Search for the cell housing the specified text and yield its (x, y) center coordinate. 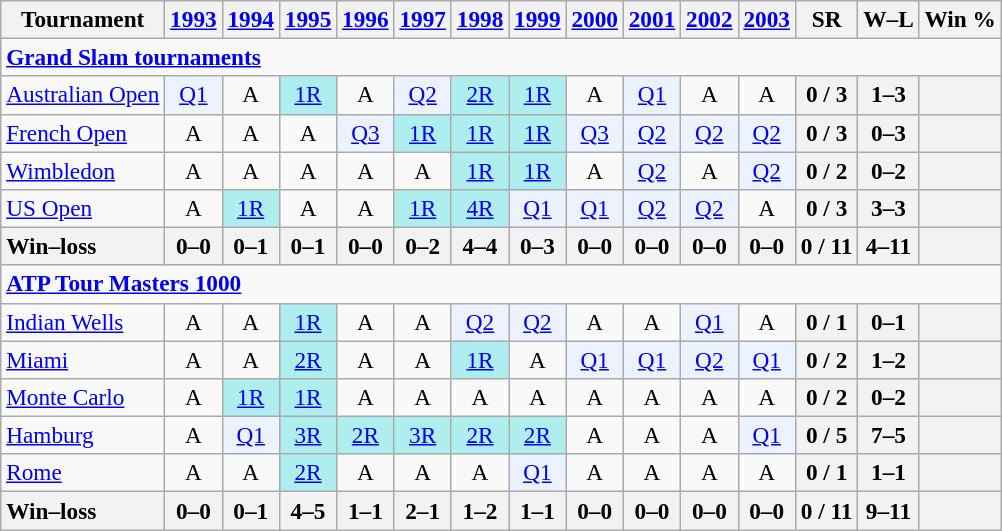
7–5 (888, 435)
Rome (83, 473)
Win % (960, 19)
Tournament (83, 19)
Grand Slam tournaments (501, 57)
4–11 (888, 246)
US Open (83, 208)
1993 (194, 19)
Indian Wells (83, 322)
1995 (308, 19)
4–4 (480, 246)
Miami (83, 359)
Wimbledon (83, 170)
Monte Carlo (83, 397)
0 / 5 (826, 435)
2003 (766, 19)
ATP Tour Masters 1000 (501, 284)
Australian Open (83, 95)
W–L (888, 19)
3–3 (888, 208)
2000 (594, 19)
2–1 (422, 510)
1998 (480, 19)
SR (826, 19)
1999 (538, 19)
4R (480, 208)
2002 (710, 19)
Hamburg (83, 435)
1996 (366, 19)
1–3 (888, 95)
1997 (422, 19)
1994 (250, 19)
9–11 (888, 510)
French Open (83, 133)
4–5 (308, 510)
2001 (652, 19)
